Capture the cell that displays the provided text and extract its [X, Y] central coordinate. 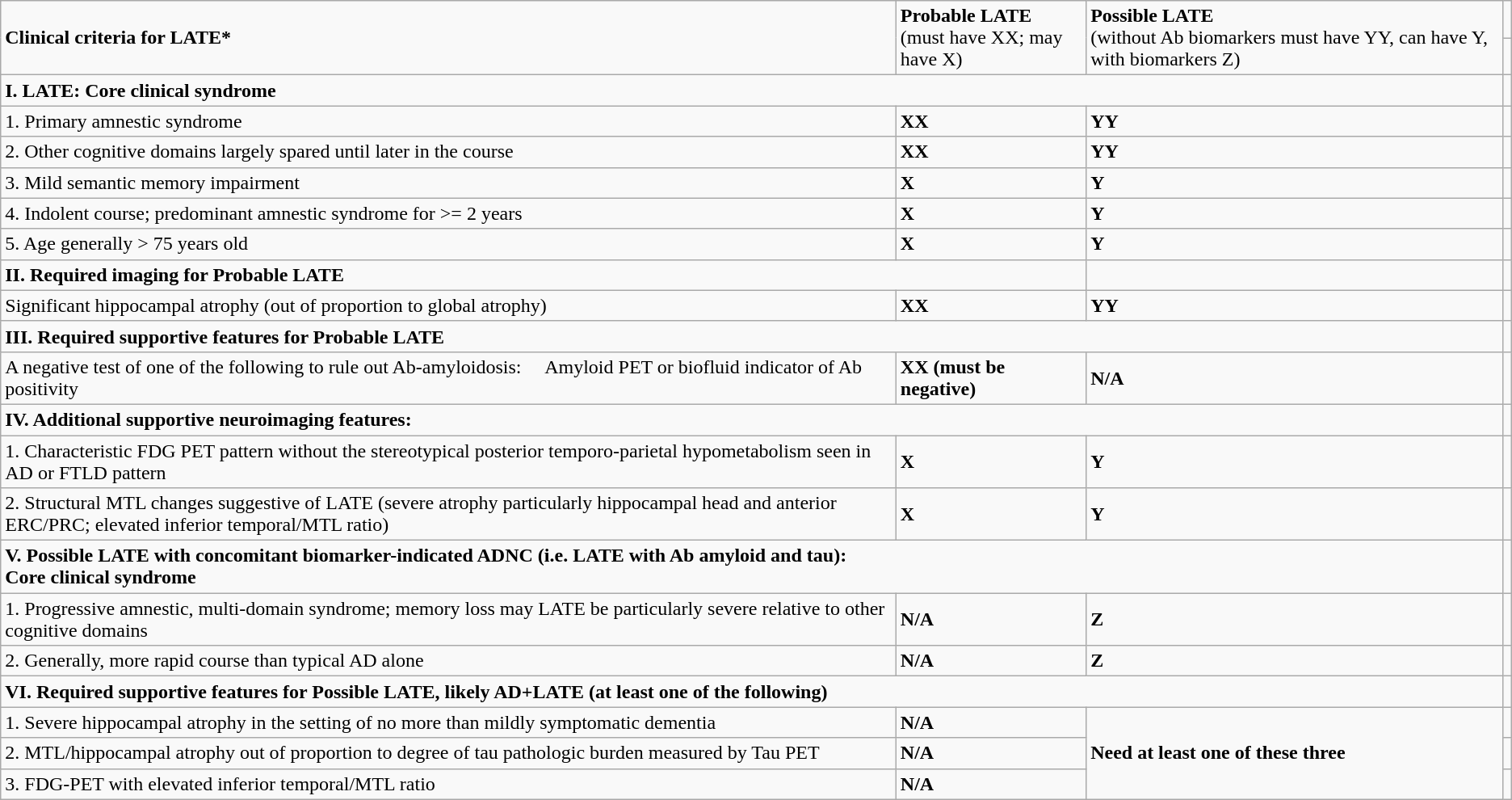
2. Other cognitive domains largely spared until later in the course [449, 152]
XX (must be negative) [990, 378]
IV. Additional supportive neuroimaging features: [751, 419]
VI. Required supportive features for Possible LATE, likely AD+LATE (at least one of the following) [751, 692]
II. Required imaging for Probable LATE [544, 275]
1. Progressive amnestic, multi-domain syndrome; memory loss may LATE be particularly severe relative to other cognitive domains [449, 619]
A negative test of one of the following to rule out Ab-amyloidosis: Amyloid PET or biofluid indicator of Ab positivity [449, 378]
5. Age generally > 75 years old [449, 244]
Significant hippocampal atrophy (out of proportion to global atrophy) [449, 305]
Probable LATE(must have XX; may have X) [990, 38]
1. Primary amnestic syndrome [449, 121]
3. Mild semantic memory impairment [449, 183]
4. Indolent course; predominant amnestic syndrome for >= 2 years [449, 213]
1. Characteristic FDG PET pattern without the stereotypical posterior temporo-parietal hypometabolism seen in AD or FTLD pattern [449, 461]
2. Generally, more rapid course than typical AD alone [449, 661]
3. FDG-PET with elevated inferior temporal/MTL ratio [449, 784]
V. Possible LATE with concomitant biomarker-indicated ADNC (i.e. LATE with Ab amyloid and tau):Core clinical syndrome [751, 567]
Possible LATE(without Ab biomarkers must have YY, can have Y, with biomarkers Z) [1295, 38]
I. LATE: Core clinical syndrome [751, 91]
III. Required supportive features for Probable LATE [751, 336]
Need at least one of these three [1295, 753]
1. Severe hippocampal atrophy in the setting of no more than mildly symptomatic dementia [449, 722]
Clinical criteria for LATE* [449, 38]
2. MTL/hippocampal atrophy out of proportion to degree of tau pathologic burden measured by Tau PET [449, 753]
